Identify which cell holds the provided text, then report its (x, y) central coordinate. 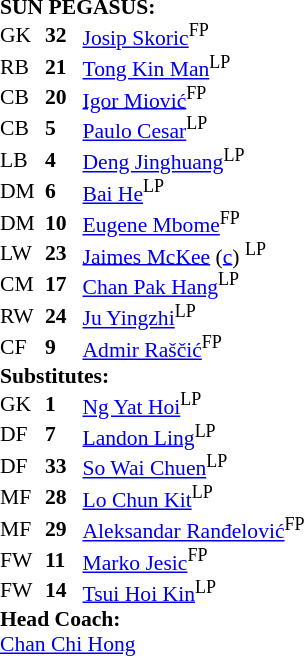
CM (22, 284)
24 (64, 316)
Chan Pak HangLP (193, 284)
Aleksandar RanđelovićFP (193, 528)
20 (64, 98)
17 (64, 284)
29 (64, 528)
4 (64, 160)
6 (64, 190)
So Wai ChuenLP (193, 466)
10 (64, 222)
Eugene MbomeFP (193, 222)
Jaimes McKee (c) LP (193, 254)
28 (64, 498)
Marko JesicFP (193, 560)
Ju YingzhiLP (193, 316)
Tsui Hoi KinLP (193, 590)
1 (64, 404)
11 (64, 560)
Landon LingLP (193, 434)
RB (22, 66)
LW (22, 254)
Igor MiovićFP (193, 98)
CF (22, 346)
Bai HeLP (193, 190)
LB (22, 160)
Ng Yat HoiLP (193, 404)
7 (64, 434)
33 (64, 466)
14 (64, 590)
Deng JinghuangLP (193, 160)
32 (64, 36)
9 (64, 346)
Paulo CesarLP (193, 128)
Admir RaščićFP (193, 346)
21 (64, 66)
23 (64, 254)
Tong Kin ManLP (193, 66)
5 (64, 128)
RW (22, 316)
Lo Chun KitLP (193, 498)
Josip SkoricFP (193, 36)
